Return the [X, Y] coordinate for the center point of the cell that contains the specified text.  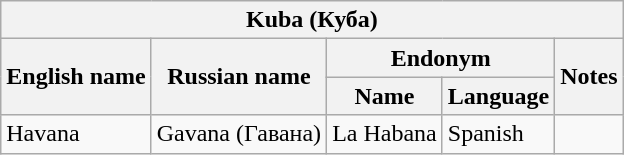
Notes [589, 77]
Kuba (Куба) [312, 20]
Endonym [441, 58]
La Habana [385, 134]
Name [385, 96]
Gavana (Гавана) [238, 134]
Spanish [498, 134]
Language [498, 96]
Havana [76, 134]
Russian name [238, 77]
English name [76, 77]
